Return [x, y] of the center of cell containing provided text 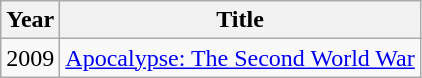
Apocalypse: The Second World War [240, 58]
Title [240, 20]
2009 [30, 58]
Year [30, 20]
